Return the (X, Y) coordinate for the center point of the cell that contains the specified text.  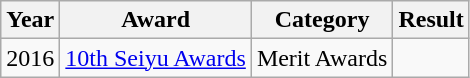
Merit Awards (322, 58)
Result (431, 20)
2016 (30, 58)
10th Seiyu Awards (156, 58)
Award (156, 20)
Year (30, 20)
Category (322, 20)
